Provide the [x, y] coordinate of the cell's center where the given text is located.  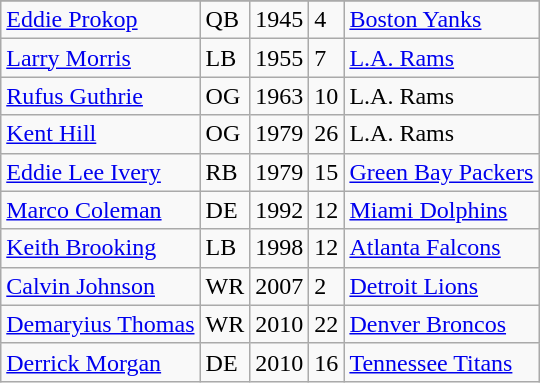
Derrick Morgan [100, 362]
1945 [280, 20]
Denver Broncos [442, 324]
Boston Yanks [442, 20]
16 [326, 362]
Miami Dolphins [442, 210]
Detroit Lions [442, 286]
Calvin Johnson [100, 286]
RB [225, 172]
4 [326, 20]
2007 [280, 286]
Atlanta Falcons [442, 248]
15 [326, 172]
2 [326, 286]
Eddie Prokop [100, 20]
Marco Coleman [100, 210]
QB [225, 20]
1992 [280, 210]
Tennessee Titans [442, 362]
22 [326, 324]
Larry Morris [100, 58]
7 [326, 58]
Green Bay Packers [442, 172]
26 [326, 134]
10 [326, 96]
1963 [280, 96]
Rufus Guthrie [100, 96]
Eddie Lee Ivery [100, 172]
Keith Brooking [100, 248]
1998 [280, 248]
Demaryius Thomas [100, 324]
Kent Hill [100, 134]
1955 [280, 58]
